Determine the [X, Y] coordinate at the center of the cell enclosing the given text.  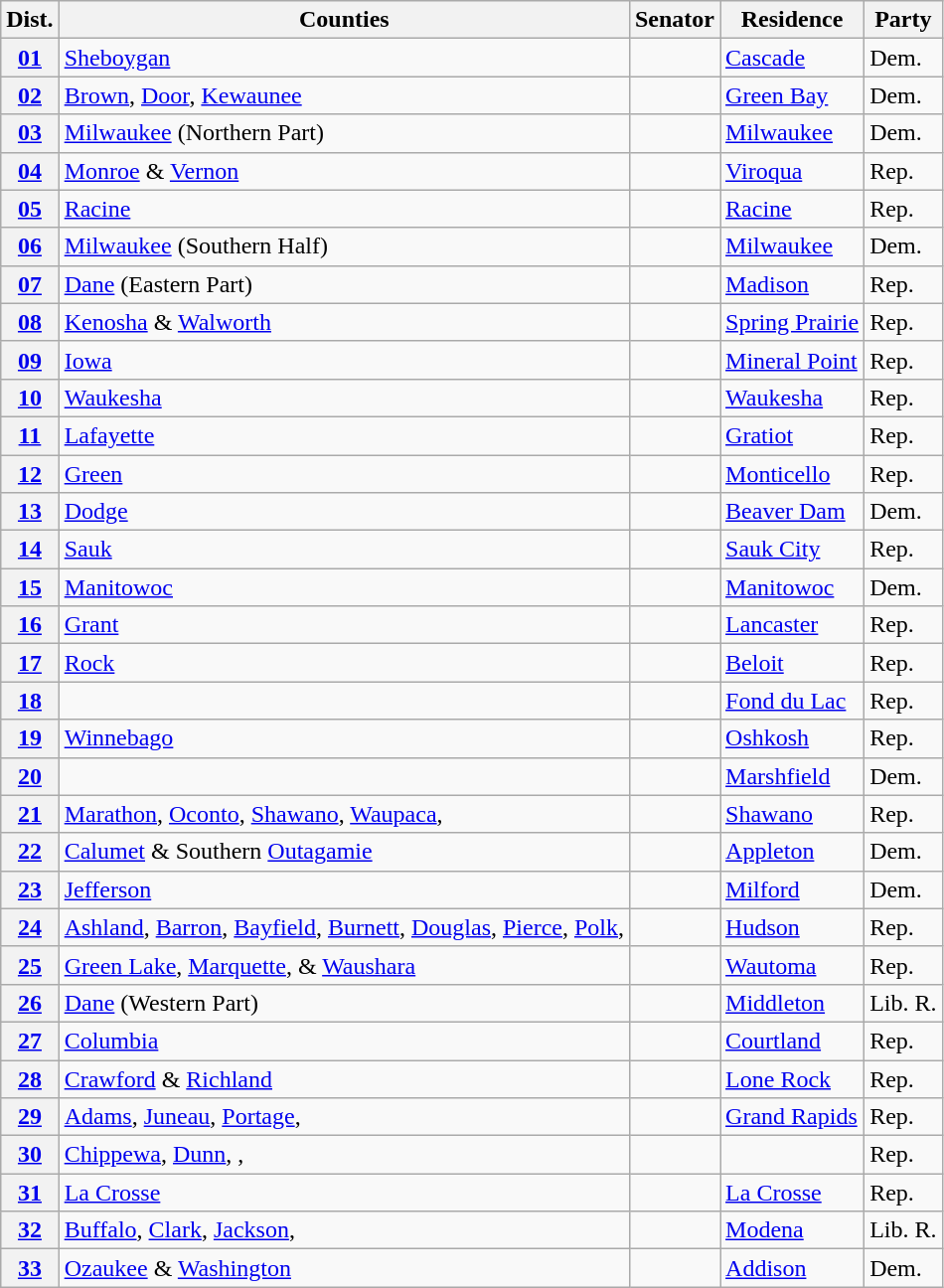
Monticello [793, 474]
25 [30, 965]
Marshfield [793, 776]
20 [30, 776]
Counties [344, 20]
Fond du Lac [793, 701]
02 [30, 95]
Lafayette [344, 435]
24 [30, 927]
01 [30, 58]
21 [30, 814]
Milwaukee (Southern Half) [344, 246]
Hudson [793, 927]
31 [30, 1193]
Ashland, Barron, Bayfield, Burnett, Douglas, Pierce, Polk, [344, 927]
33 [30, 1268]
Brown, Door, Kewaunee [344, 95]
26 [30, 1003]
10 [30, 398]
19 [30, 738]
Spring Prairie [793, 322]
27 [30, 1041]
11 [30, 435]
Winnebago [344, 738]
Senator [674, 20]
29 [30, 1117]
28 [30, 1078]
Green [344, 474]
Jefferson [344, 889]
Grand Rapids [793, 1117]
14 [30, 550]
Monroe & Vernon [344, 171]
30 [30, 1155]
Sauk [344, 550]
17 [30, 663]
Dodge [344, 512]
05 [30, 209]
06 [30, 246]
Dane (Western Part) [344, 1003]
Lancaster [793, 625]
Madison [793, 284]
13 [30, 512]
Viroqua [793, 171]
Cascade [793, 58]
Kenosha & Walworth [344, 322]
Rock [344, 663]
07 [30, 284]
32 [30, 1230]
23 [30, 889]
Shawano [793, 814]
Sauk City [793, 550]
Residence [793, 20]
03 [30, 133]
Ozaukee & Washington [344, 1268]
Green Lake, Marquette, & Waushara [344, 965]
Beaver Dam [793, 512]
Grant [344, 625]
15 [30, 587]
16 [30, 625]
Addison [793, 1268]
Modena [793, 1230]
09 [30, 360]
Courtland [793, 1041]
Lone Rock [793, 1078]
Dane (Eastern Part) [344, 284]
12 [30, 474]
Sheboygan [344, 58]
Milford [793, 889]
Mineral Point [793, 360]
Marathon, Oconto, Shawano, Waupaca, [344, 814]
22 [30, 852]
Dist. [30, 20]
Calumet & Southern Outagamie [344, 852]
Oshkosh [793, 738]
04 [30, 171]
Wautoma [793, 965]
Beloit [793, 663]
Columbia [344, 1041]
Party [903, 20]
08 [30, 322]
Gratiot [793, 435]
Green Bay [793, 95]
Appleton [793, 852]
Adams, Juneau, Portage, [344, 1117]
18 [30, 701]
Buffalo, Clark, Jackson, [344, 1230]
Iowa [344, 360]
Crawford & Richland [344, 1078]
Milwaukee (Northern Part) [344, 133]
Middleton [793, 1003]
Chippewa, Dunn, , [344, 1155]
